Search for the cell housing the specified text and yield its (X, Y) center coordinate. 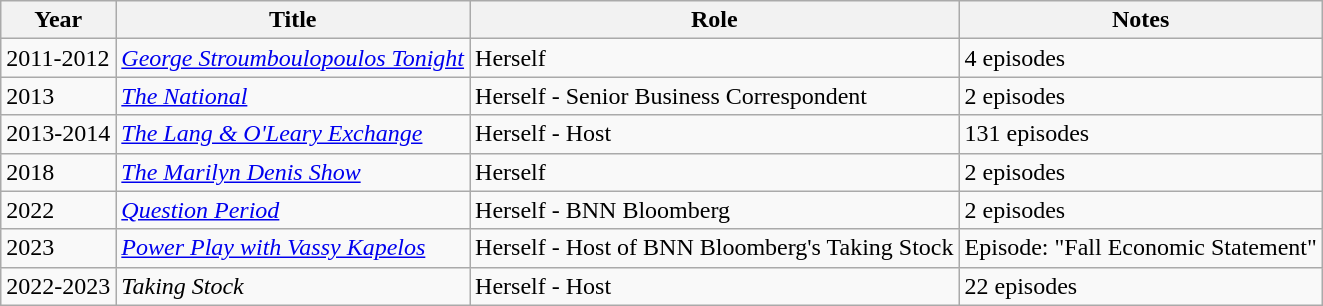
Herself - Host of BNN Bloomberg's Taking Stock (714, 248)
131 episodes (1140, 134)
Power Play with Vassy Kapelos (293, 248)
Herself - Senior Business Correspondent (714, 96)
Title (293, 20)
The Marilyn Denis Show (293, 172)
Taking Stock (293, 286)
2013-2014 (58, 134)
2018 (58, 172)
4 episodes (1140, 58)
George Stroumboulopoulos Tonight (293, 58)
Question Period (293, 210)
The National (293, 96)
2013 (58, 96)
The Lang & O'Leary Exchange (293, 134)
2011-2012 (58, 58)
2022-2023 (58, 286)
Role (714, 20)
Notes (1140, 20)
Episode: "Fall Economic Statement" (1140, 248)
Herself - BNN Bloomberg (714, 210)
2022 (58, 210)
2023 (58, 248)
Year (58, 20)
22 episodes (1140, 286)
